Determine the [X, Y] coordinate at the center of the cell enclosing the given text.  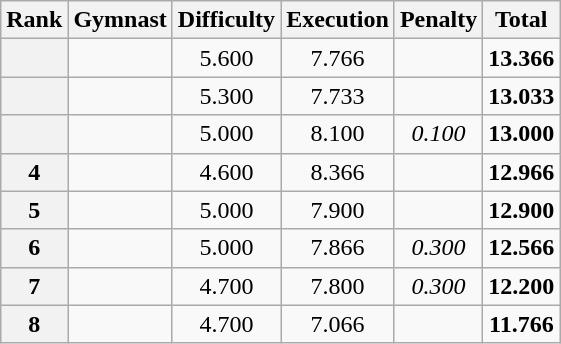
8.100 [338, 134]
Rank [34, 20]
7.066 [338, 324]
5.300 [226, 96]
Gymnast [120, 20]
11.766 [522, 324]
4 [34, 172]
6 [34, 248]
8.366 [338, 172]
7.766 [338, 58]
12.900 [522, 210]
7.866 [338, 248]
12.966 [522, 172]
Difficulty [226, 20]
12.566 [522, 248]
0.100 [438, 134]
4.600 [226, 172]
7.800 [338, 286]
Execution [338, 20]
13.366 [522, 58]
7 [34, 286]
Total [522, 20]
13.033 [522, 96]
Penalty [438, 20]
7.900 [338, 210]
8 [34, 324]
7.733 [338, 96]
5.600 [226, 58]
5 [34, 210]
13.000 [522, 134]
12.200 [522, 286]
